Determine the (x, y) coordinate at the center of the cell enclosing the given text.  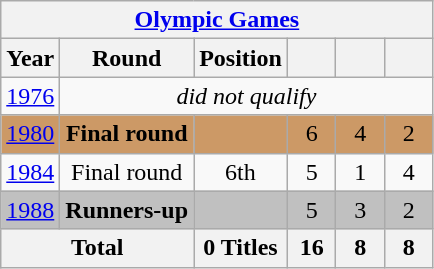
1 (360, 172)
3 (360, 210)
did not qualify (246, 96)
1988 (30, 210)
Olympic Games (217, 20)
Total (98, 248)
Runners-up (127, 210)
Year (30, 58)
Round (127, 58)
6 (312, 134)
6th (241, 172)
16 (312, 248)
0 Titles (241, 248)
1976 (30, 96)
1984 (30, 172)
1980 (30, 134)
Position (241, 58)
